For the text-containing cell, return its midpoint in (X, Y) coordinate format. 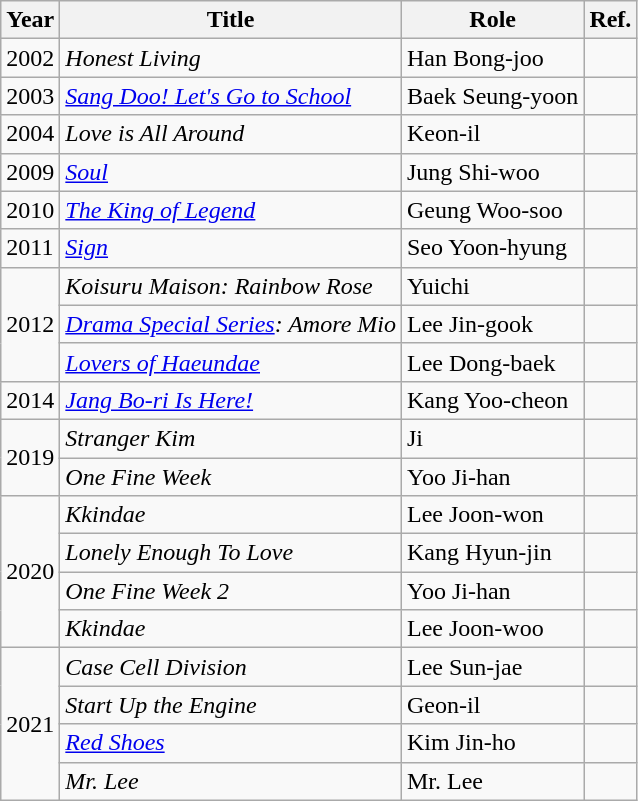
2021 (30, 724)
Case Cell Division (231, 667)
Honest Living (231, 58)
Lee Joon-won (492, 515)
2009 (30, 172)
Keon-il (492, 134)
Lonely Enough To Love (231, 553)
Jung Shi-woo (492, 172)
Stranger Kim (231, 438)
One Fine Week (231, 477)
Koisuru Maison: Rainbow Rose (231, 286)
Role (492, 20)
Lee Dong-baek (492, 362)
Ref. (610, 20)
Lovers of Haeundae (231, 362)
Title (231, 20)
2003 (30, 96)
Geung Woo-soo (492, 210)
Kang Yoo-cheon (492, 400)
2004 (30, 134)
Start Up the Engine (231, 705)
2010 (30, 210)
Lee Joon-woo (492, 629)
2014 (30, 400)
Sang Doo! Let's Go to School (231, 96)
Kim Jin-ho (492, 743)
Han Bong-joo (492, 58)
Sign (231, 248)
Year (30, 20)
Red Shoes (231, 743)
2012 (30, 324)
Kang Hyun-jin (492, 553)
Drama Special Series: Amore Mio (231, 324)
2020 (30, 572)
Lee Sun-jae (492, 667)
Jang Bo-ri Is Here! (231, 400)
Yuichi (492, 286)
2002 (30, 58)
Love is All Around (231, 134)
2011 (30, 248)
The King of Legend (231, 210)
Ji (492, 438)
One Fine Week 2 (231, 591)
Lee Jin-gook (492, 324)
2019 (30, 457)
Soul (231, 172)
Geon-il (492, 705)
Baek Seung-yoon (492, 96)
Seo Yoon-hyung (492, 248)
